Provide the (x, y) coordinate of the cell's center where the given text is located.  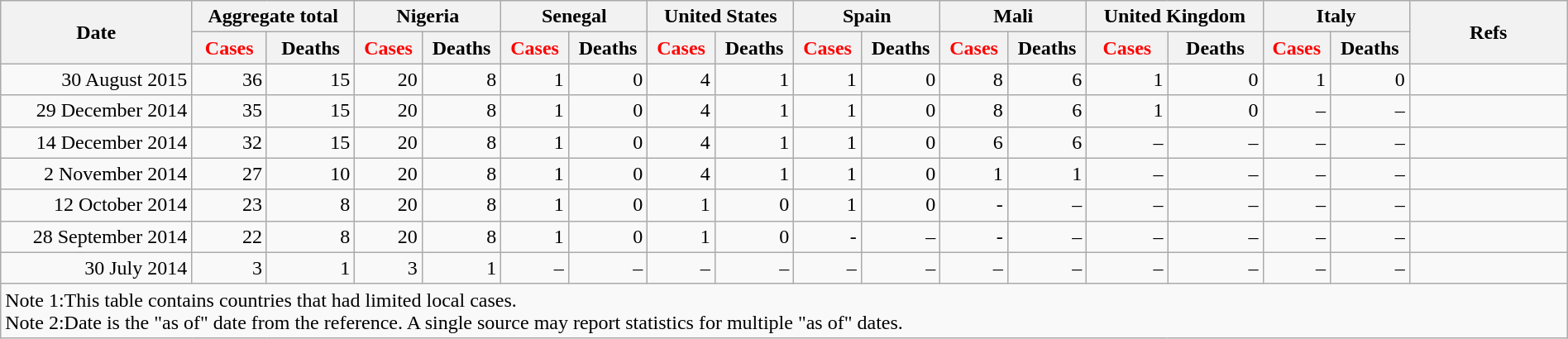
23 (230, 205)
Refs (1489, 32)
30 July 2014 (96, 268)
United States (721, 17)
Spain (867, 17)
12 October 2014 (96, 205)
2 November 2014 (96, 174)
35 (230, 111)
United Kingdom (1174, 17)
22 (230, 236)
14 December 2014 (96, 142)
Mali (1014, 17)
Nigeria (428, 17)
10 (310, 174)
29 December 2014 (96, 111)
32 (230, 142)
Senegal (574, 17)
Aggregate total (273, 17)
Italy (1336, 17)
30 August 2015 (96, 79)
28 September 2014 (96, 236)
Date (96, 32)
36 (230, 79)
27 (230, 174)
